For the text-containing cell, return its midpoint in (x, y) coordinate format. 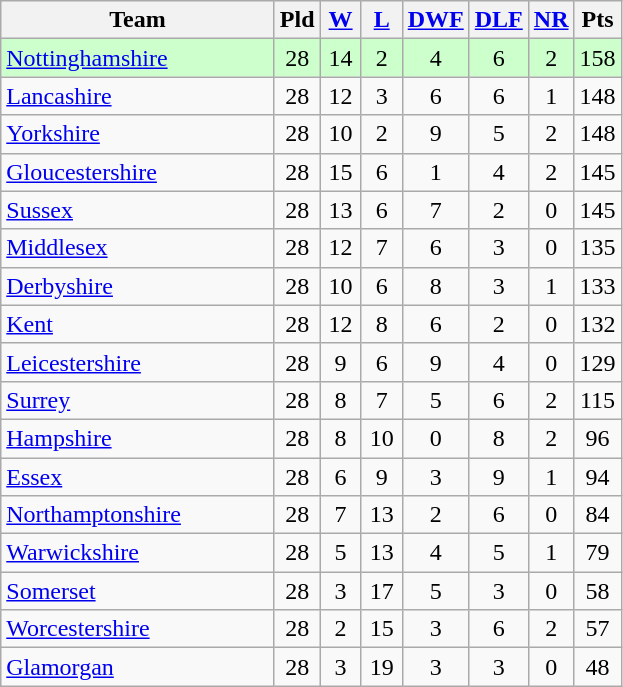
Middlesex (138, 248)
Northamptonshire (138, 515)
DLF (498, 20)
84 (598, 515)
NR (551, 20)
Gloucestershire (138, 172)
W (340, 20)
14 (340, 58)
Kent (138, 324)
L (382, 20)
Nottinghamshire (138, 58)
115 (598, 400)
Warwickshire (138, 553)
158 (598, 58)
135 (598, 248)
57 (598, 629)
94 (598, 477)
48 (598, 667)
129 (598, 362)
133 (598, 286)
79 (598, 553)
Surrey (138, 400)
Team (138, 20)
58 (598, 591)
17 (382, 591)
19 (382, 667)
DWF (436, 20)
Hampshire (138, 438)
Pld (297, 20)
Derbyshire (138, 286)
Essex (138, 477)
Lancashire (138, 96)
Yorkshire (138, 134)
Leicestershire (138, 362)
Pts (598, 20)
96 (598, 438)
132 (598, 324)
Glamorgan (138, 667)
Worcestershire (138, 629)
Somerset (138, 591)
Sussex (138, 210)
